Output the [x, y] coordinate of the center of the cell containing the given text.  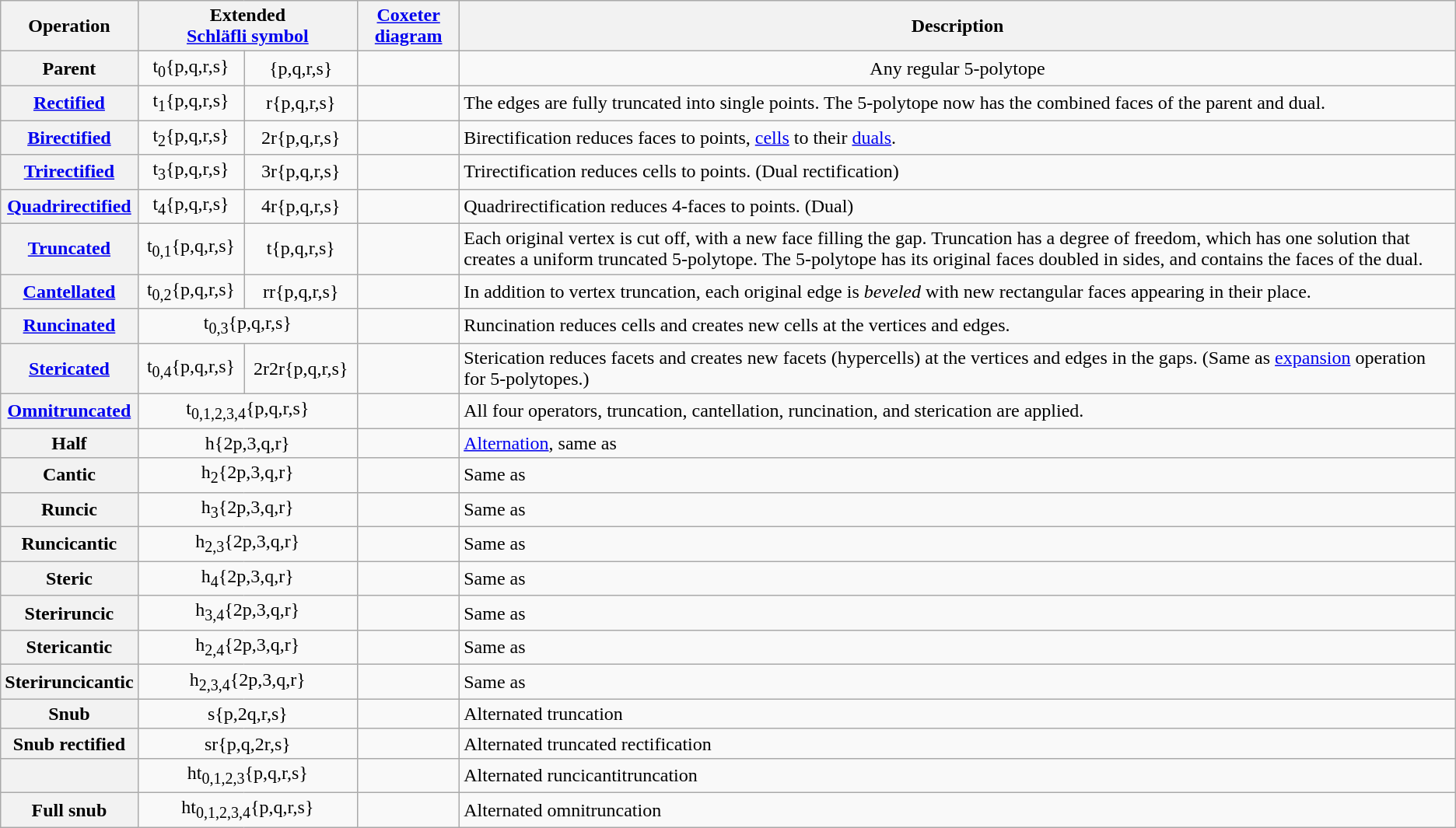
rr{p,q,r,s} [301, 292]
r{p,q,r,s} [301, 103]
t4{p,q,r,s} [191, 206]
t0,2{p,q,r,s} [191, 292]
sr{p,q,2r,s} [247, 743]
h2,3{2p,3,q,r} [247, 543]
Trirectification reduces cells to points. (Dual rectification) [958, 172]
h4{2p,3,q,r} [247, 578]
Cantic [69, 475]
In addition to vertex truncation, each original edge is beveled with new rectangular faces appearing in their place. [958, 292]
Birectified [69, 137]
Runcic [69, 509]
ExtendedSchläfli symbol [247, 26]
ht0,1,2,3{p,q,r,s} [247, 775]
t0{p,q,r,s} [191, 68]
Snub rectified [69, 743]
Steriruncic [69, 613]
4r{p,q,r,s} [301, 206]
t0,4{p,q,r,s} [191, 369]
Operation [69, 26]
2r2r{p,q,r,s} [301, 369]
Omnitruncated [69, 411]
t0,3{p,q,r,s} [247, 326]
Alternated omnitruncation [958, 810]
t0,1,2,3,4{p,q,r,s} [247, 411]
Runcination reduces cells and creates new cells at the vertices and edges. [958, 326]
Cantellated [69, 292]
h2,4{2p,3,q,r} [247, 647]
Snub [69, 714]
Trirectified [69, 172]
Runcicantic [69, 543]
t3{p,q,r,s} [191, 172]
t{p,q,r,s} [301, 249]
2r{p,q,r,s} [301, 137]
Stericated [69, 369]
Alternation, same as [958, 443]
h{2p,3,q,r} [247, 443]
Description [958, 26]
h2,3,4{2p,3,q,r} [247, 682]
s{p,2q,r,s} [247, 714]
The edges are fully truncated into single points. The 5-polytope now has the combined faces of the parent and dual. [958, 103]
Alternated runcicantitruncation [958, 775]
t2{p,q,r,s} [191, 137]
h3,4{2p,3,q,r} [247, 613]
Quadrirectified [69, 206]
Alternated truncated rectification [958, 743]
Birectification reduces faces to points, cells to their duals. [958, 137]
{p,q,r,s} [301, 68]
ht0,1,2,3,4{p,q,r,s} [247, 810]
Steric [69, 578]
3r{p,q,r,s} [301, 172]
Quadrirectification reduces 4-faces to points. (Dual) [958, 206]
Parent [69, 68]
h2{2p,3,q,r} [247, 475]
t0,1{p,q,r,s} [191, 249]
Truncated [69, 249]
Alternated truncation [958, 714]
Stericantic [69, 647]
All four operators, truncation, cantellation, runcination, and sterication are applied. [958, 411]
Steriruncicantic [69, 682]
Sterication reduces facets and creates new facets (hypercells) at the vertices and edges in the gaps. (Same as expansion operation for 5-polytopes.) [958, 369]
Full snub [69, 810]
Half [69, 443]
t1{p,q,r,s} [191, 103]
Rectified [69, 103]
Any regular 5-polytope [958, 68]
Runcinated [69, 326]
Coxeter diagram [409, 26]
h3{2p,3,q,r} [247, 509]
